Locate the cell with the specified text and output its (x, y) center coordinate. 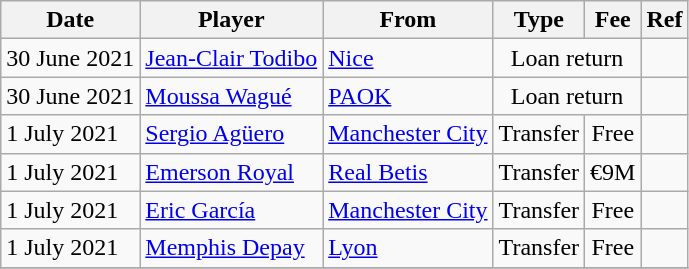
PAOK (408, 96)
Nice (408, 58)
Sergio Agüero (232, 134)
Lyon (408, 248)
Emerson Royal (232, 172)
Jean-Clair Todibo (232, 58)
Eric García (232, 210)
Ref (664, 20)
€9M (613, 172)
Real Betis (408, 172)
Moussa Wagué (232, 96)
Date (70, 20)
From (408, 20)
Player (232, 20)
Fee (613, 20)
Type (539, 20)
Memphis Depay (232, 248)
